Find where the given text appears and provide that cell's center as (x, y) coordinate. 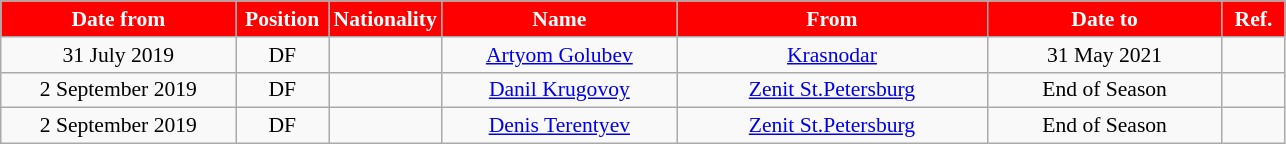
From (832, 19)
Denis Terentyev (560, 126)
Artyom Golubev (560, 55)
Krasnodar (832, 55)
31 May 2021 (1104, 55)
Name (560, 19)
Danil Krugovoy (560, 90)
Position (282, 19)
31 July 2019 (118, 55)
Date to (1104, 19)
Nationality (384, 19)
Date from (118, 19)
Ref. (1254, 19)
